Extract the (X, Y) coordinate from the center of the cell holding the provided text.  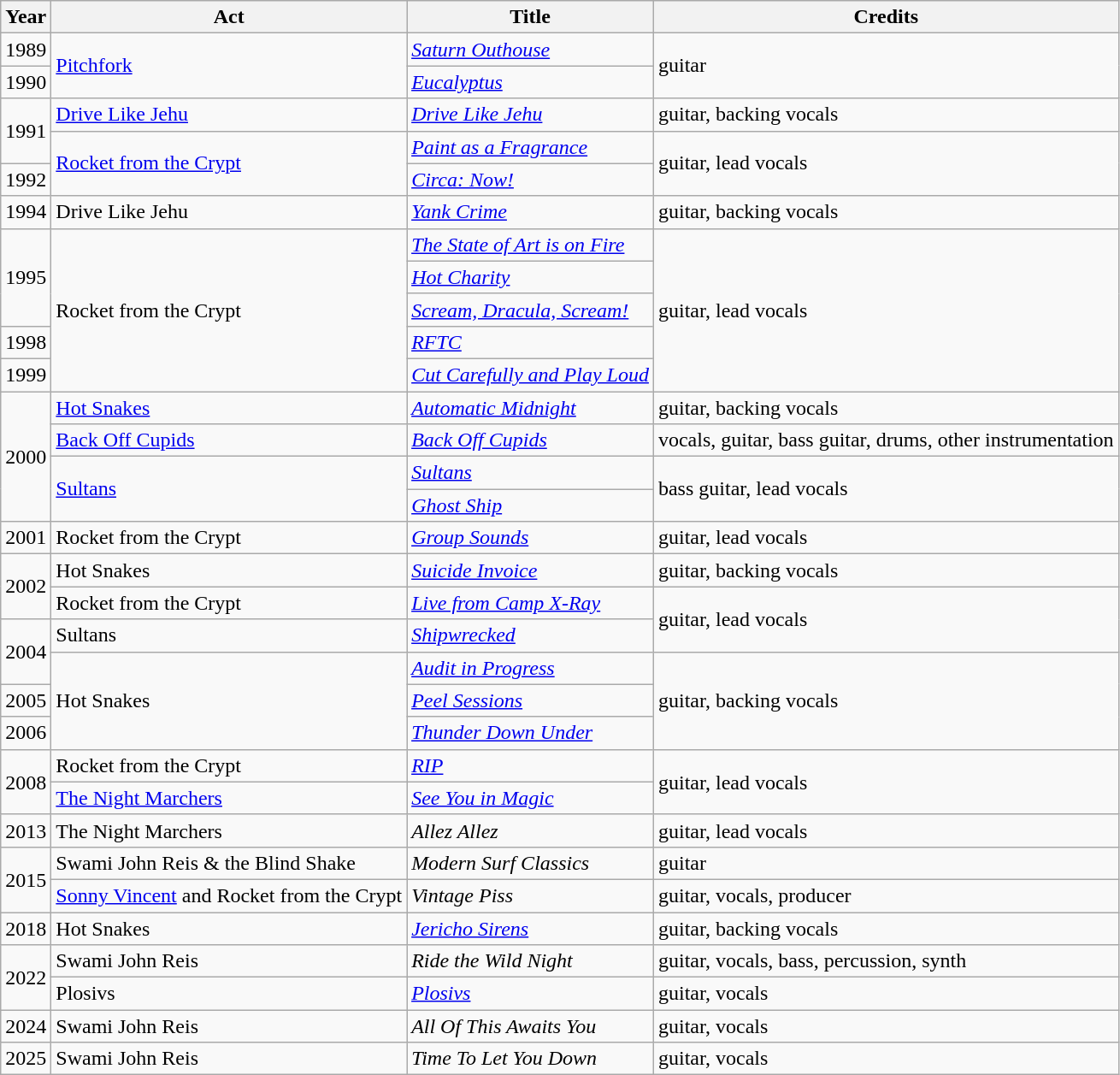
See You in Magic (530, 798)
1998 (26, 342)
Circa: Now! (530, 180)
2013 (26, 830)
Thunder Down Under (530, 733)
1990 (26, 82)
Group Sounds (530, 538)
1995 (26, 277)
2000 (26, 457)
Hot Charity (530, 277)
The State of Art is on Fire (530, 245)
Swami John Reis & the Blind Shake (229, 863)
Jericho Sirens (530, 928)
Automatic Midnight (530, 408)
Credits (886, 17)
2024 (26, 1026)
Live from Camp X-Ray (530, 603)
bass guitar, lead vocals (886, 489)
2015 (26, 879)
Time To Let You Down (530, 1059)
2008 (26, 782)
Yank Crime (530, 212)
Year (26, 17)
RFTC (530, 342)
guitar, vocals, producer (886, 895)
1991 (26, 131)
Title (530, 17)
Saturn Outhouse (530, 50)
2018 (26, 928)
Sonny Vincent and Rocket from the Crypt (229, 895)
Allez Allez (530, 830)
Suicide Invoice (530, 570)
2025 (26, 1059)
1994 (26, 212)
Paint as a Fragrance (530, 147)
Vintage Piss (530, 895)
1989 (26, 50)
Pitchfork (229, 66)
Ghost Ship (530, 505)
Cut Carefully and Play Loud (530, 375)
Audit in Progress (530, 668)
Eucalyptus (530, 82)
Peel Sessions (530, 700)
2002 (26, 587)
Ride the Wild Night (530, 961)
Scream, Dracula, Scream! (530, 310)
2006 (26, 733)
vocals, guitar, bass guitar, drums, other instrumentation (886, 440)
guitar, vocals, bass, percussion, synth (886, 961)
1999 (26, 375)
2001 (26, 538)
RIP (530, 765)
Shipwrecked (530, 635)
2005 (26, 700)
1992 (26, 180)
2022 (26, 978)
All Of This Awaits You (530, 1026)
Modern Surf Classics (530, 863)
Act (229, 17)
2004 (26, 652)
